Capture the cell that displays the provided text and extract its [x, y] central coordinate. 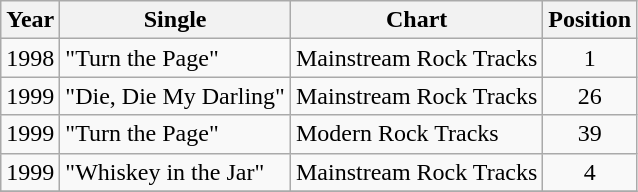
1998 [30, 58]
Year [30, 20]
1 [590, 58]
Position [590, 20]
"Whiskey in the Jar" [176, 172]
4 [590, 172]
26 [590, 96]
Single [176, 20]
Chart [416, 20]
Modern Rock Tracks [416, 134]
"Die, Die My Darling" [176, 96]
39 [590, 134]
